Output the [X, Y] coordinate of the center of the cell containing the given text.  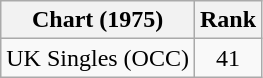
41 [228, 58]
Chart (1975) [98, 20]
Rank [228, 20]
UK Singles (OCC) [98, 58]
